Find where the given text appears and provide that cell's center as [x, y] coordinate. 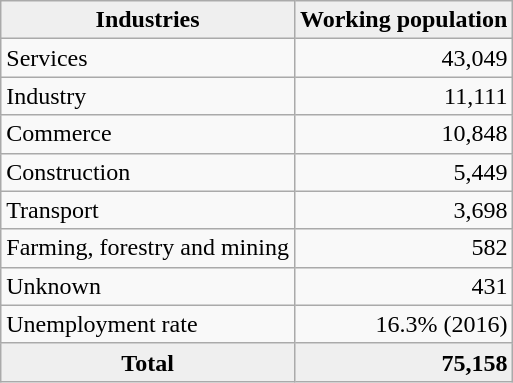
Services [148, 58]
43,049 [403, 58]
16.3% (2016) [403, 324]
11,111 [403, 96]
582 [403, 248]
5,449 [403, 172]
431 [403, 286]
Industry [148, 96]
10,848 [403, 134]
Commerce [148, 134]
Working population [403, 20]
Transport [148, 210]
Total [148, 362]
3,698 [403, 210]
Industries [148, 20]
Farming, forestry and mining [148, 248]
75,158 [403, 362]
Construction [148, 172]
Unknown [148, 286]
Unemployment rate [148, 324]
